Extract the [X, Y] coordinate from the center of the cell holding the provided text.  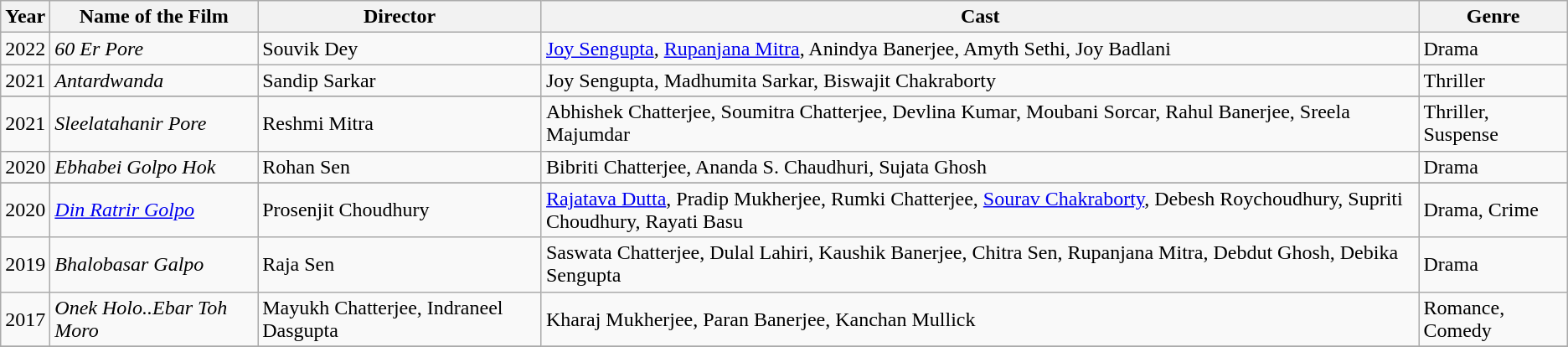
2019 [25, 265]
Thriller, Suspense [1493, 124]
Name of the Film [154, 17]
Sandip Sarkar [400, 80]
Prosenjit Choudhury [400, 210]
Mayukh Chatterjee, Indraneel Dasgupta [400, 319]
Director [400, 17]
Din Ratrir Golpo [154, 210]
Rajatava Dutta, Pradip Mukherjee, Rumki Chatterjee, Sourav Chakraborty, Debesh Roychoudhury, Supriti Choudhury, Rayati Basu [980, 210]
Drama, Crime [1493, 210]
Rohan Sen [400, 167]
Reshmi Mitra [400, 124]
Saswata Chatterjee, Dulal Lahiri, Kaushik Banerjee, Chitra Sen, Rupanjana Mitra, Debdut Ghosh, Debika Sengupta [980, 265]
Thriller [1493, 80]
Cast [980, 17]
Bibriti Chatterjee, Ananda S. Chaudhuri, Sujata Ghosh [980, 167]
Bhalobasar Galpo [154, 265]
Raja Sen [400, 265]
Antardwanda [154, 80]
2022 [25, 49]
Sleelatahanir Pore [154, 124]
Onek Holo..Ebar Toh Moro [154, 319]
Ebhabei Golpo Hok [154, 167]
2017 [25, 319]
Romance, Comedy [1493, 319]
Year [25, 17]
Joy Sengupta, Rupanjana Mitra, Anindya Banerjee, Amyth Sethi, Joy Badlani [980, 49]
60 Er Pore [154, 49]
Genre [1493, 17]
Joy Sengupta, Madhumita Sarkar, Biswajit Chakraborty [980, 80]
Abhishek Chatterjee, Soumitra Chatterjee, Devlina Kumar, Moubani Sorcar, Rahul Banerjee, Sreela Majumdar [980, 124]
Kharaj Mukherjee, Paran Banerjee, Kanchan Mullick [980, 319]
Souvik Dey [400, 49]
